Search for the cell housing the specified text and yield its [X, Y] center coordinate. 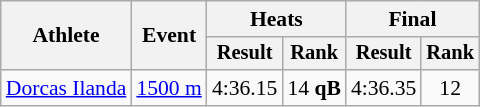
14 qB [314, 88]
Final [412, 19]
Dorcas Ilanda [66, 88]
1500 m [168, 88]
Athlete [66, 36]
12 [450, 88]
Event [168, 36]
4:36.35 [384, 88]
4:36.15 [244, 88]
Heats [276, 19]
